Scan for the cell matching the given text and deliver its (X, Y) coordinate at center. 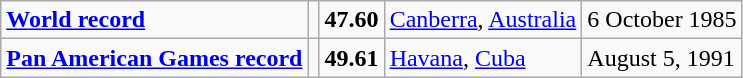
Canberra, Australia (483, 20)
Pan American Games record (154, 58)
49.61 (352, 58)
World record (154, 20)
August 5, 1991 (662, 58)
47.60 (352, 20)
Havana, Cuba (483, 58)
6 October 1985 (662, 20)
